Return the (x, y) coordinate for the center point of the cell that contains the specified text.  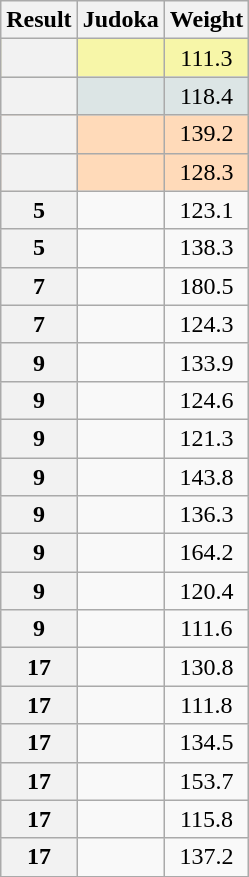
111.8 (206, 705)
133.9 (206, 362)
164.2 (206, 553)
134.5 (206, 743)
111.6 (206, 629)
124.3 (206, 324)
153.7 (206, 781)
Weight (206, 20)
120.4 (206, 591)
121.3 (206, 438)
Result (39, 20)
143.8 (206, 477)
139.2 (206, 134)
137.2 (206, 857)
111.3 (206, 58)
136.3 (206, 515)
118.4 (206, 96)
138.3 (206, 248)
115.8 (206, 819)
130.8 (206, 667)
128.3 (206, 172)
124.6 (206, 400)
180.5 (206, 286)
Judoka (120, 20)
123.1 (206, 210)
